Search for the cell housing the specified text and yield its (X, Y) center coordinate. 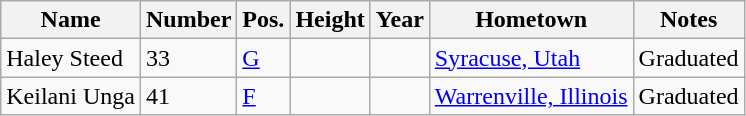
Syracuse, Utah (531, 58)
Hometown (531, 20)
Keilani Unga (71, 96)
Notes (688, 20)
Name (71, 20)
Pos. (264, 20)
Haley Steed (71, 58)
33 (188, 58)
Height (330, 20)
F (264, 96)
G (264, 58)
41 (188, 96)
Year (400, 20)
Warrenville, Illinois (531, 96)
Number (188, 20)
